Search for the cell housing the specified text and yield its (X, Y) center coordinate. 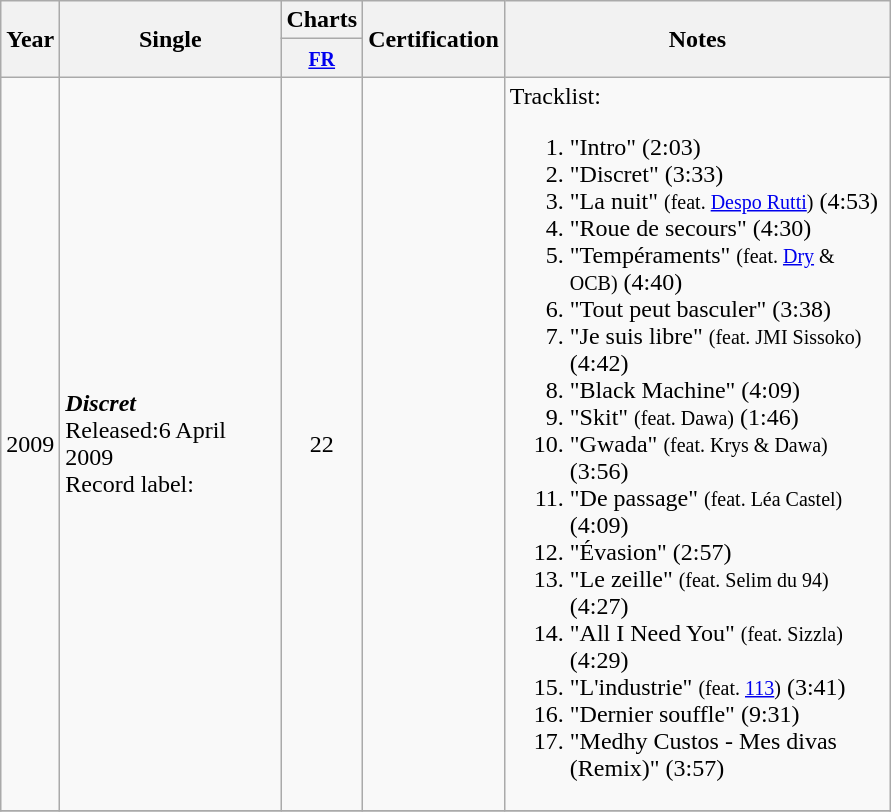
Charts (322, 20)
Single (170, 39)
Discret Released:6 April 2009 Record label: (170, 444)
2009 (30, 444)
22 (322, 444)
Year (30, 39)
FR (322, 58)
Certification (434, 39)
Notes (697, 39)
